Search for the cell housing the specified text and yield its (x, y) center coordinate. 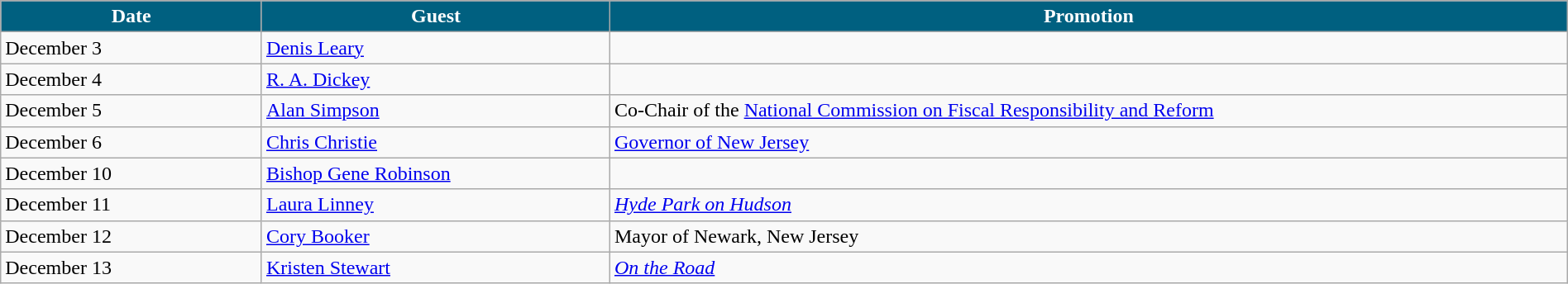
Hyde Park on Hudson (1088, 205)
December 5 (131, 111)
Date (131, 17)
Chris Christie (435, 142)
Mayor of Newark, New Jersey (1088, 236)
December 12 (131, 236)
Bishop Gene Robinson (435, 173)
Promotion (1088, 17)
Alan Simpson (435, 111)
December 10 (131, 173)
R. A. Dickey (435, 79)
Laura Linney (435, 205)
Denis Leary (435, 48)
Cory Booker (435, 236)
Co-Chair of the National Commission on Fiscal Responsibility and Reform (1088, 111)
Guest (435, 17)
December 6 (131, 142)
On the Road (1088, 267)
December 4 (131, 79)
December 13 (131, 267)
December 11 (131, 205)
December 3 (131, 48)
Kristen Stewart (435, 267)
Governor of New Jersey (1088, 142)
